Detect which cell encompasses the target text, then output its [X, Y] center coordinate. 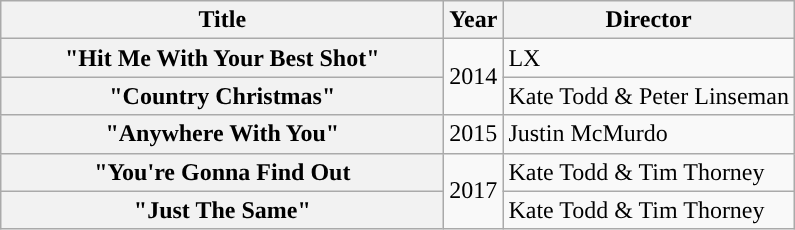
"Anywhere With You" [222, 134]
"Hit Me With Your Best Shot" [222, 58]
Year [474, 20]
Director [649, 20]
LX [649, 58]
Kate Todd & Peter Linseman [649, 96]
2014 [474, 77]
"Country Christmas" [222, 96]
2015 [474, 134]
"Just The Same" [222, 210]
2017 [474, 191]
"You're Gonna Find Out [222, 172]
Title [222, 20]
Justin McMurdo [649, 134]
